Identify which cell holds the provided text, then report its (X, Y) central coordinate. 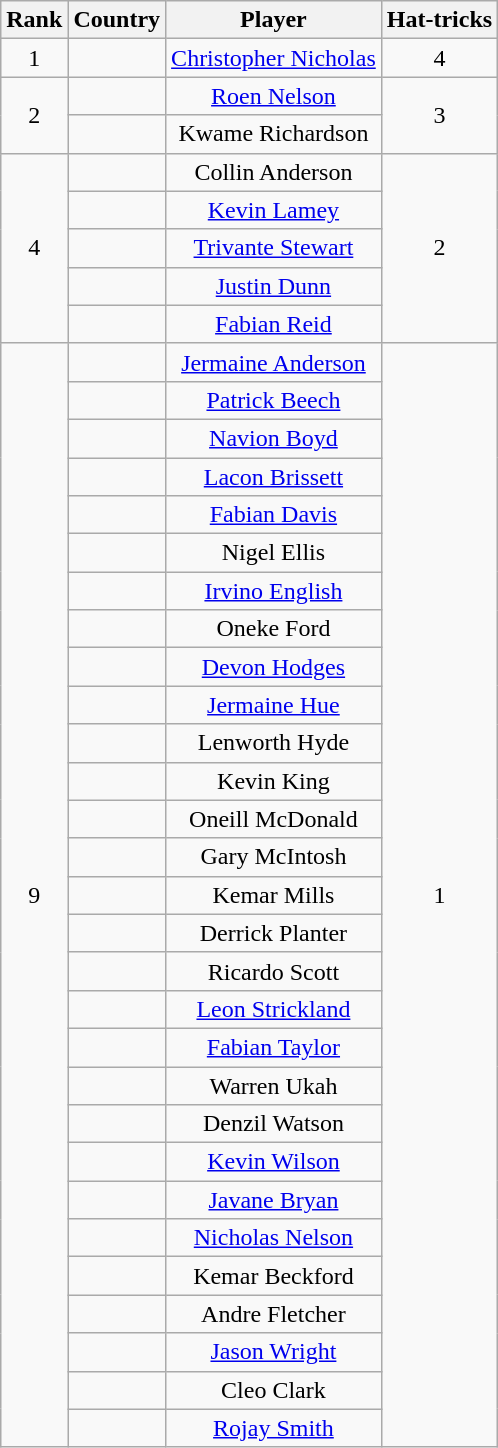
Rojay Smith (274, 1428)
Collin Anderson (274, 172)
Devon Hodges (274, 667)
3 (439, 115)
Fabian Davis (274, 515)
Navion Boyd (274, 438)
Nicholas Nelson (274, 1238)
Fabian Taylor (274, 1047)
Javane Bryan (274, 1200)
Oneill McDonald (274, 819)
Cleo Clark (274, 1390)
Andre Fletcher (274, 1314)
Gary McIntosh (274, 857)
Derrick Planter (274, 933)
Oneke Ford (274, 629)
Kevin Lamey (274, 210)
9 (34, 895)
Patrick Beech (274, 400)
Christopher Nicholas (274, 58)
Denzil Watson (274, 1124)
Trivante Stewart (274, 248)
Country (117, 20)
Jason Wright (274, 1352)
Rank (34, 20)
Jermaine Hue (274, 705)
Player (274, 20)
Kevin Wilson (274, 1162)
Kemar Mills (274, 895)
Nigel Ellis (274, 553)
Irvino English (274, 591)
Kevin King (274, 781)
Kemar Beckford (274, 1276)
Justin Dunn (274, 286)
Roen Nelson (274, 96)
Leon Strickland (274, 1009)
Jermaine Anderson (274, 362)
Lacon Brissett (274, 477)
Kwame Richardson (274, 134)
Fabian Reid (274, 324)
Lenworth Hyde (274, 743)
Ricardo Scott (274, 971)
Hat-tricks (439, 20)
Warren Ukah (274, 1085)
